Return [x, y] of the center of cell containing provided text 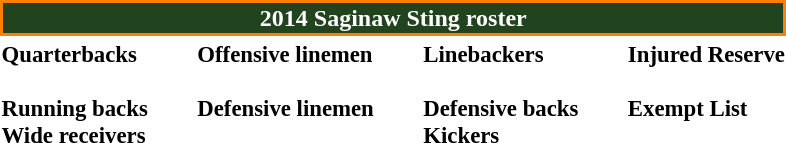
2014 Saginaw Sting roster [393, 18]
